Locate the cell with the specified text and output its (X, Y) center coordinate. 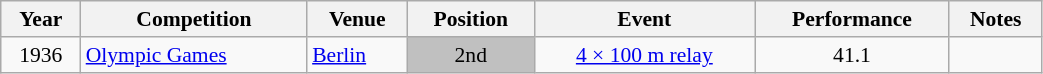
Berlin (357, 55)
Notes (996, 19)
Event (644, 19)
1936 (41, 55)
Performance (852, 19)
Venue (357, 19)
4 × 100 m relay (644, 55)
41.1 (852, 55)
Olympic Games (194, 55)
Competition (194, 19)
2nd (470, 55)
Year (41, 19)
Position (470, 19)
